Find where the given text appears and provide that cell's center as [x, y] coordinate. 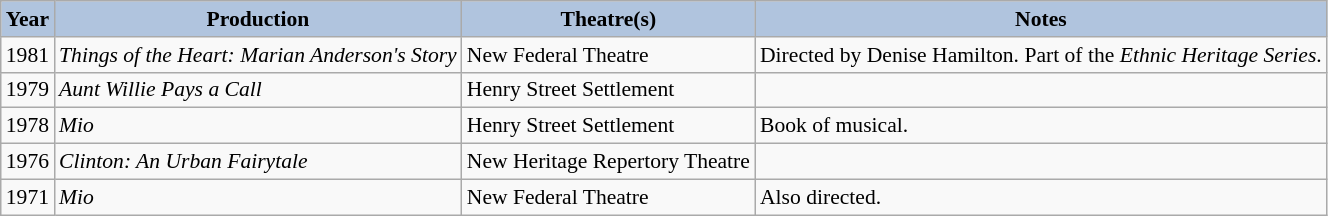
New Heritage Repertory Theatre [608, 162]
Production [258, 19]
Directed by Denise Hamilton. Part of the Ethnic Heritage Series. [1041, 55]
Clinton: An Urban Fairytale [258, 162]
Aunt Willie Pays a Call [258, 90]
1976 [28, 162]
Also directed. [1041, 197]
1979 [28, 90]
Year [28, 19]
1981 [28, 55]
Book of musical. [1041, 126]
Things of the Heart: Marian Anderson's Story [258, 55]
Theatre(s) [608, 19]
1978 [28, 126]
Notes [1041, 19]
1971 [28, 197]
